Return the (X, Y) coordinate for the center point of the cell that contains the specified text.  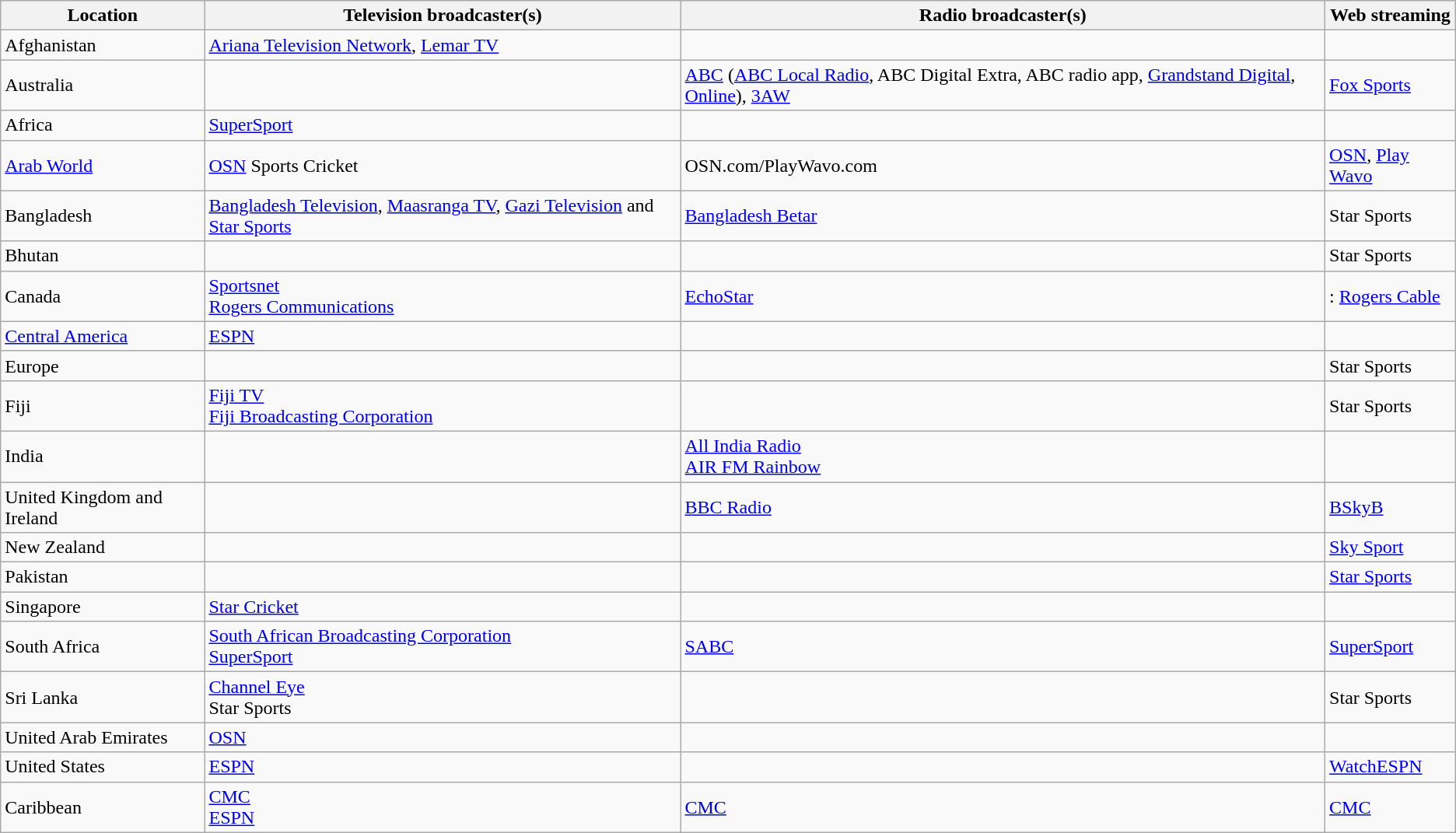
United States (103, 767)
Europe (103, 366)
Television broadcaster(s) (443, 16)
Canada (103, 296)
WatchESPN (1391, 767)
All India Radio AIR FM Rainbow (1003, 456)
Channel Eye Star Sports (443, 697)
Arab World (103, 165)
BSkyB (1391, 507)
SABC (1003, 647)
Web streaming (1391, 16)
Afghanistan (103, 45)
Bangladesh (103, 216)
BBC Radio (1003, 507)
Ariana Television Network, Lemar TV (443, 45)
Sportsnet Rogers Communications (443, 296)
Radio broadcaster(s) (1003, 16)
Central America (103, 336)
Singapore (103, 607)
Bhutan (103, 256)
Fiji TV Fiji Broadcasting Corporation (443, 406)
India (103, 456)
Fox Sports (1391, 86)
South Africa (103, 647)
United Arab Emirates (103, 737)
OSN, Play Wavo (1391, 165)
New Zealand (103, 548)
Sky Sport (1391, 548)
Location (103, 16)
ABC (ABC Local Radio, ABC Digital Extra, ABC radio app, Grandstand Digital, Online), 3AW (1003, 86)
EchoStar (1003, 296)
OSN.com/PlayWavo.com (1003, 165)
Pakistan (103, 577)
: Rogers Cable (1391, 296)
Star Cricket (443, 607)
South African Broadcasting Corporation SuperSport (443, 647)
Fiji (103, 406)
Caribbean (103, 807)
Bangladesh Betar (1003, 216)
United Kingdom and Ireland (103, 507)
CMC ESPN (443, 807)
OSN Sports Cricket (443, 165)
Africa (103, 125)
Australia (103, 86)
Sri Lanka (103, 697)
Bangladesh Television, Maasranga TV, Gazi Television and Star Sports (443, 216)
OSN (443, 737)
